For the text-containing cell, return its midpoint in [x, y] coordinate format. 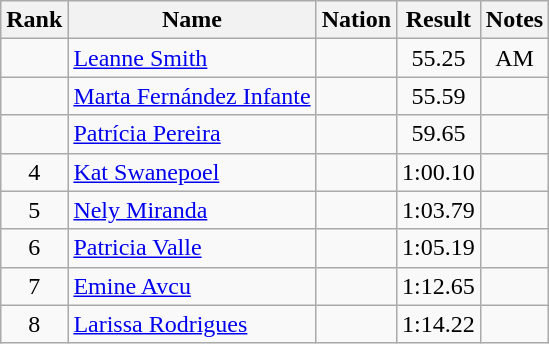
7 [34, 286]
4 [34, 172]
Patricia Valle [192, 248]
1:03.79 [439, 210]
AM [514, 58]
55.59 [439, 96]
8 [34, 324]
Nation [356, 20]
Kat Swanepoel [192, 172]
Nely Miranda [192, 210]
Notes [514, 20]
55.25 [439, 58]
1:00.10 [439, 172]
Emine Avcu [192, 286]
6 [34, 248]
Larissa Rodrigues [192, 324]
Result [439, 20]
Patrícia Pereira [192, 134]
Rank [34, 20]
1:12.65 [439, 286]
5 [34, 210]
59.65 [439, 134]
1:05.19 [439, 248]
Leanne Smith [192, 58]
1:14.22 [439, 324]
Name [192, 20]
Marta Fernández Infante [192, 96]
